Search for the cell housing the specified text and yield its (x, y) center coordinate. 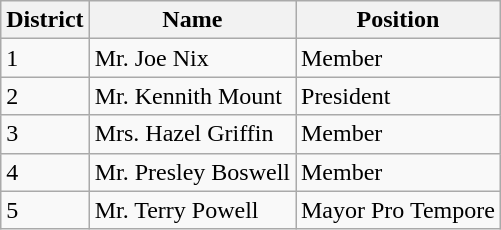
District (45, 20)
3 (45, 134)
Position (398, 20)
Name (192, 20)
5 (45, 210)
Mr. Terry Powell (192, 210)
President (398, 96)
Mr. Kennith Mount (192, 96)
Mr. Presley Boswell (192, 172)
Mayor Pro Tempore (398, 210)
Mr. Joe Nix (192, 58)
1 (45, 58)
2 (45, 96)
4 (45, 172)
Mrs. Hazel Griffin (192, 134)
